Identify which cell holds the provided text, then report its (X, Y) central coordinate. 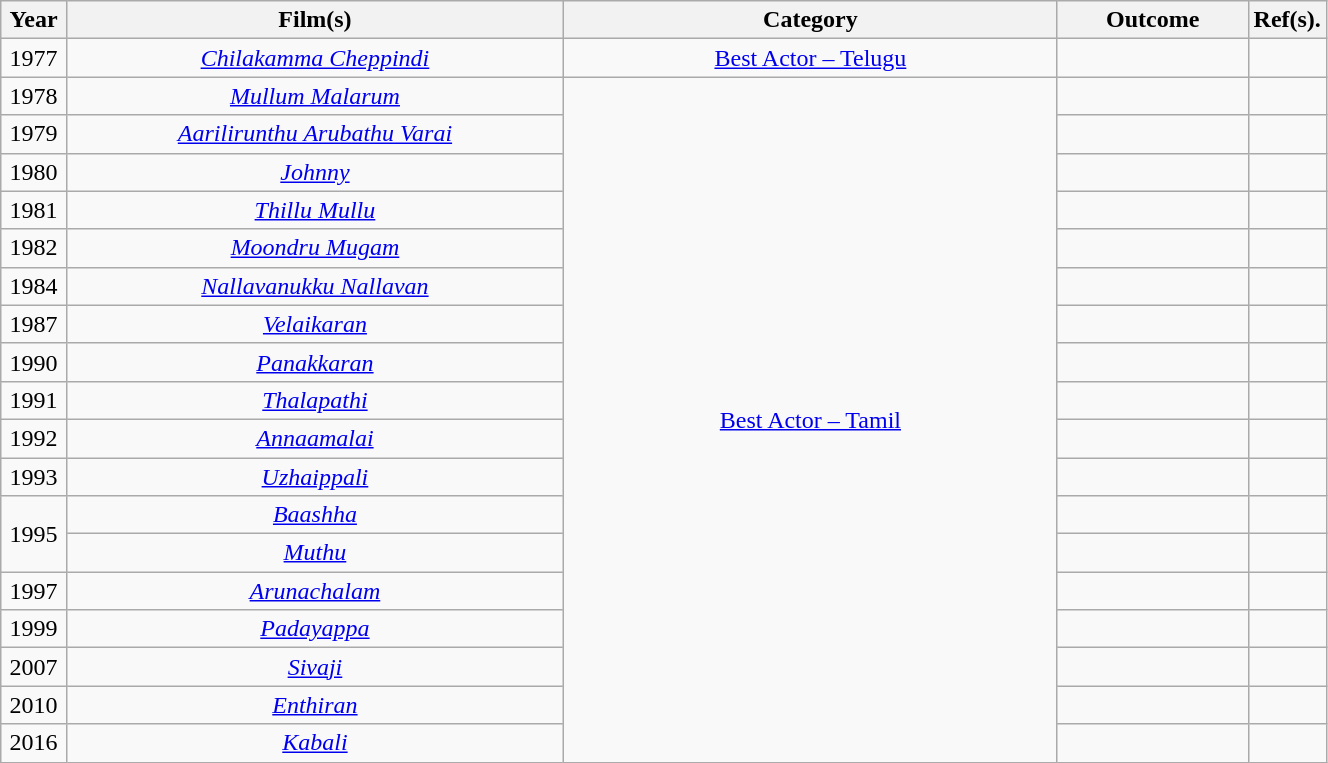
1982 (34, 248)
Annaamalai (314, 438)
Velaikaran (314, 324)
1979 (34, 134)
Chilakamma Cheppindi (314, 58)
2016 (34, 743)
Thalapathi (314, 400)
2007 (34, 667)
Mullum Malarum (314, 96)
Film(s) (314, 20)
1987 (34, 324)
Johnny (314, 172)
Muthu (314, 553)
1991 (34, 400)
1995 (34, 534)
1993 (34, 477)
Best Actor – Telugu (811, 58)
Ref(s). (1287, 20)
1981 (34, 210)
Category (811, 20)
Outcome (1152, 20)
1977 (34, 58)
Baashha (314, 515)
1984 (34, 286)
Enthiran (314, 705)
1999 (34, 629)
2010 (34, 705)
Nallavanukku Nallavan (314, 286)
1980 (34, 172)
Moondru Mugam (314, 248)
1997 (34, 591)
Thillu Mullu (314, 210)
1990 (34, 362)
Sivaji (314, 667)
Padayappa (314, 629)
Uzhaippali (314, 477)
1978 (34, 96)
Aarilirunthu Arubathu Varai (314, 134)
1992 (34, 438)
Arunachalam (314, 591)
Year (34, 20)
Best Actor – Tamil (811, 420)
Panakkaran (314, 362)
Kabali (314, 743)
